Scan for the cell matching the given text and deliver its (x, y) coordinate at center. 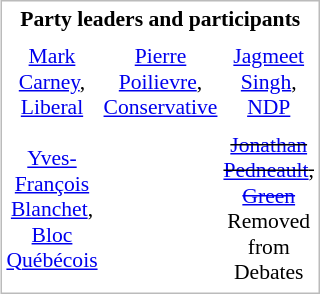
Yves-François Blanchet,Bloc Québécois (52, 208)
Pierre Poilievre,Conservative (160, 82)
Mark Carney,Liberal (52, 82)
Jonathan Pedneault,GreenRemoved from Debates (269, 208)
Jagmeet Singh,NDP (269, 82)
Party leaders and participants (160, 18)
